From the cell containing the given text, extract its center point as (x, y) coordinate. 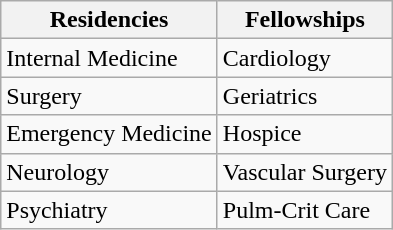
Pulm-Crit Care (304, 210)
Cardiology (304, 58)
Residencies (110, 20)
Neurology (110, 172)
Fellowships (304, 20)
Psychiatry (110, 210)
Hospice (304, 134)
Vascular Surgery (304, 172)
Geriatrics (304, 96)
Internal Medicine (110, 58)
Surgery (110, 96)
Emergency Medicine (110, 134)
